Provide the [X, Y] coordinate of the cell's center where the given text is located.  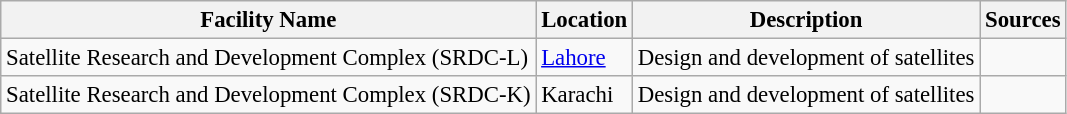
Lahore [584, 58]
Karachi [584, 95]
Description [806, 20]
Facility Name [268, 20]
Location [584, 20]
Sources [1023, 20]
Satellite Research and Development Complex (SRDC-K) [268, 95]
Satellite Research and Development Complex (SRDC-L) [268, 58]
